Search for the cell housing the specified text and yield its [X, Y] center coordinate. 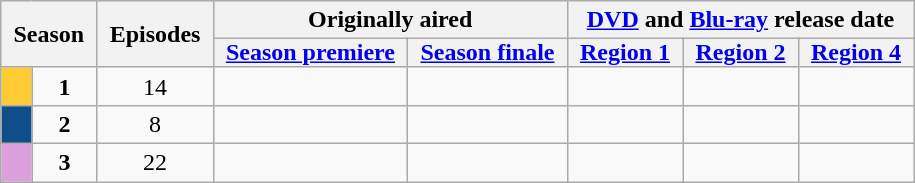
DVD and Blu-ray release date [740, 20]
Originally aired [390, 20]
Season finale [488, 53]
3 [64, 162]
Season [49, 34]
Region 2 [741, 53]
22 [155, 162]
2 [64, 124]
1 [64, 86]
Season premiere [310, 53]
Episodes [155, 34]
14 [155, 86]
Region 1 [625, 53]
Region 4 [856, 53]
8 [155, 124]
